Extract the [x, y] coordinate from the center of the cell holding the provided text.  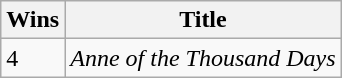
4 [33, 58]
Title [203, 20]
Wins [33, 20]
Anne of the Thousand Days [203, 58]
